Scan for the cell matching the given text and deliver its [x, y] coordinate at center. 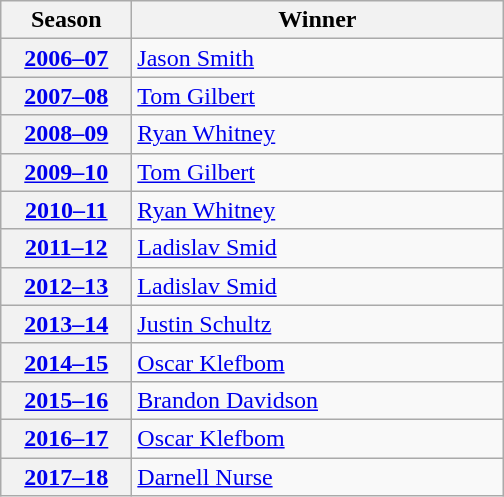
2007–08 [66, 96]
2009–10 [66, 172]
Season [66, 20]
2017–18 [66, 477]
Justin Schultz [318, 324]
2012–13 [66, 286]
2008–09 [66, 134]
2014–15 [66, 362]
2016–17 [66, 438]
2010–11 [66, 210]
Brandon Davidson [318, 400]
2015–16 [66, 400]
2011–12 [66, 248]
Winner [318, 20]
Darnell Nurse [318, 477]
2006–07 [66, 58]
2013–14 [66, 324]
Jason Smith [318, 58]
